Provide the [X, Y] coordinate of the cell's center where the given text is located.  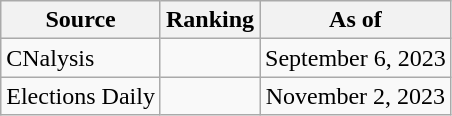
Ranking [210, 20]
Source [81, 20]
September 6, 2023 [356, 58]
Elections Daily [81, 96]
November 2, 2023 [356, 96]
CNalysis [81, 58]
As of [356, 20]
